Pinpoint the cell where the given text exists, returning its (X, Y) midpoint coordinate. 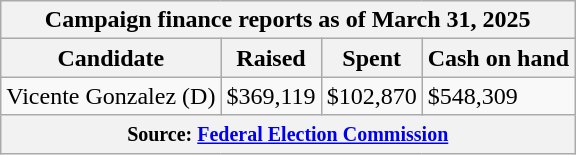
$548,309 (498, 96)
Candidate (111, 58)
Cash on hand (498, 58)
$102,870 (372, 96)
Campaign finance reports as of March 31, 2025 (288, 20)
Vicente Gonzalez (D) (111, 96)
Spent (372, 58)
Source: Federal Election Commission (288, 134)
Raised (271, 58)
$369,119 (271, 96)
